Output the [x, y] coordinate of the center of the cell containing the given text.  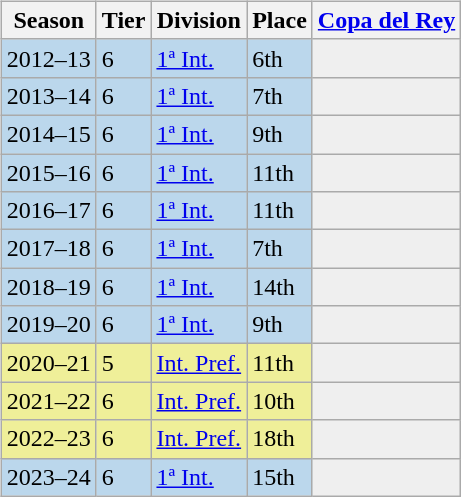
2014–15 [48, 134]
6th [280, 58]
2016–17 [48, 211]
2013–14 [48, 96]
2012–13 [48, 58]
2023–24 [48, 477]
2018–19 [48, 287]
2020–21 [48, 363]
15th [280, 477]
2019–20 [48, 325]
Copa del Rey [386, 20]
Place [280, 20]
18th [280, 439]
2017–18 [48, 249]
2022–23 [48, 439]
5 [124, 363]
10th [280, 401]
Tier [124, 20]
Season [48, 20]
2015–16 [48, 173]
Division [199, 20]
14th [280, 287]
2021–22 [48, 401]
